Detect which cell encompasses the target text, then output its [X, Y] center coordinate. 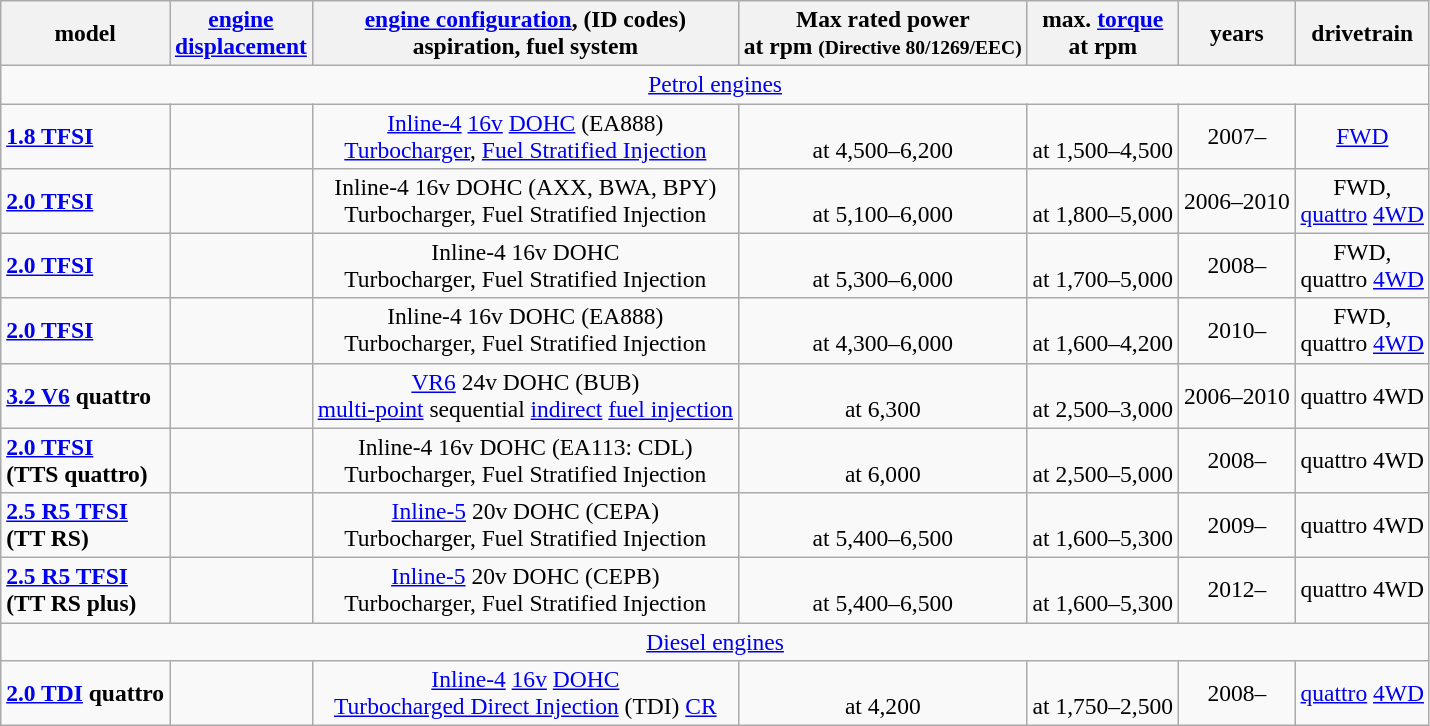
VR6 24v DOHC (BUB)multi-point sequential indirect fuel injection [525, 396]
at 1,600–4,200 [1102, 330]
2.0 TFSI(TTS quattro) [86, 460]
Inline-4 16v DOHC Turbocharger, Fuel Stratified Injection [525, 266]
at 1,750–2,500 [1102, 692]
at 1,700–5,000 [1102, 266]
FWD [1362, 136]
at 6,000 [882, 460]
drivetrain [1362, 32]
at 4,500–6,200 [882, 136]
Inline-5 20v DOHC (CEPA)Turbocharger, Fuel Stratified Injection [525, 524]
1.8 TFSI [86, 136]
3.2 V6 quattro [86, 396]
at 1,800–5,000 [1102, 200]
2.5 R5 TFSI(TT RS) [86, 524]
2.0 TDI quattro [86, 692]
2009– [1236, 524]
Inline-5 20v DOHC (CEPB)Turbocharger, Fuel Stratified Injection [525, 590]
at 1,500–4,500 [1102, 136]
years [1236, 32]
2007– [1236, 136]
2012– [1236, 590]
Inline-4 16v DOHC (AXX, BWA, BPY)Turbocharger, Fuel Stratified Injection [525, 200]
at 5,100–6,000 [882, 200]
at 6,300 [882, 396]
enginedisplacement [242, 32]
engine configuration, (ID codes)aspiration, fuel system [525, 32]
Diesel engines [716, 641]
Inline-4 16v DOHCTurbocharged Direct Injection (TDI) CR [525, 692]
at 4,200 [882, 692]
at 2,500–5,000 [1102, 460]
model [86, 32]
2.5 R5 TFSI(TT RS plus) [86, 590]
Max rated powerat rpm (Directive 80/1269/EEC) [882, 32]
Petrol engines [716, 84]
at 5,300–6,000 [882, 266]
2010– [1236, 330]
at 2,500–3,000 [1102, 396]
Inline-4 16v DOHC (EA113: CDL)Turbocharger, Fuel Stratified Injection [525, 460]
max. torqueat rpm [1102, 32]
at 4,300–6,000 [882, 330]
